Return [X, Y] of the center of cell containing provided text 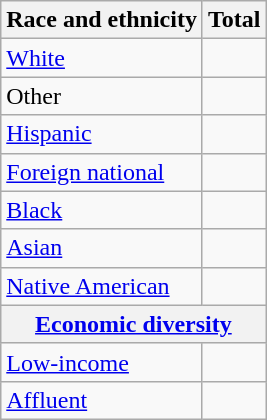
Race and ethnicity [102, 20]
Black [102, 210]
Other [102, 96]
Affluent [102, 400]
Hispanic [102, 134]
Native American [102, 286]
Total [234, 20]
Economic diversity [134, 324]
White [102, 58]
Foreign national [102, 172]
Low-income [102, 362]
Asian [102, 248]
